Search for the cell housing the specified text and yield its [x, y] center coordinate. 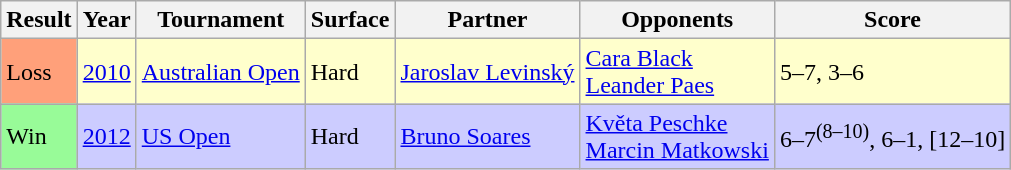
Surface [350, 20]
Australian Open [220, 72]
Loss [39, 72]
Jaroslav Levinský [488, 72]
Partner [488, 20]
6–7(8–10), 6–1, [12–10] [892, 136]
Opponents [677, 20]
Tournament [220, 20]
Bruno Soares [488, 136]
US Open [220, 136]
Cara Black Leander Paes [677, 72]
2010 [106, 72]
Květa Peschke Marcin Matkowski [677, 136]
Win [39, 136]
Result [39, 20]
2012 [106, 136]
Year [106, 20]
5–7, 3–6 [892, 72]
Score [892, 20]
